Identify which cell holds the provided text, then report its [X, Y] central coordinate. 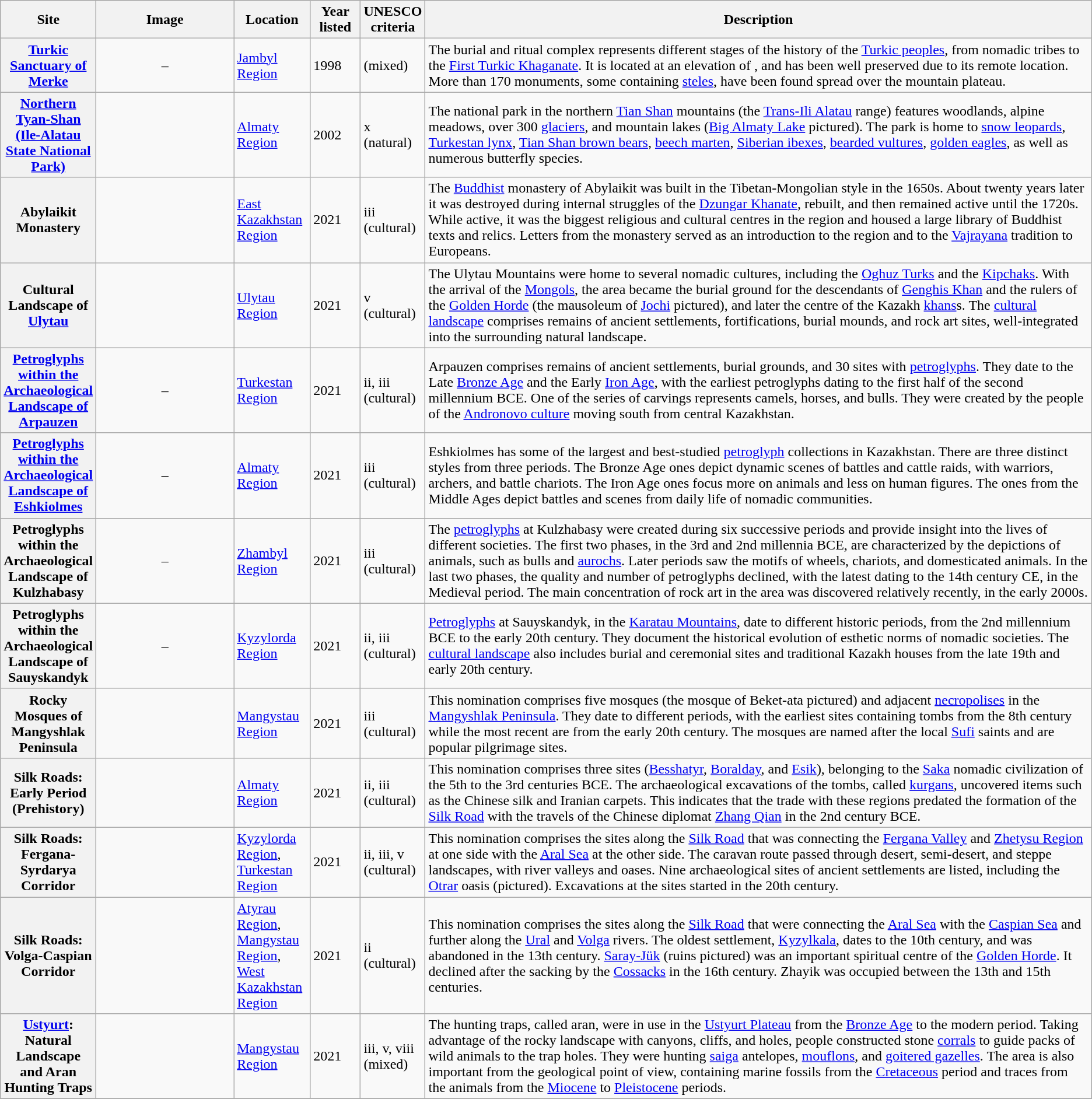
Northern Tyan-Shan (Ile-Alatau State National Park) [48, 135]
Silk Roads: Volga-Caspian Corridor [48, 956]
Year listed [335, 20]
ii, iii, v (cultural) [393, 862]
Jambyl Region [272, 65]
Description [758, 20]
ii (cultural) [393, 956]
1998 [335, 65]
x (natural) [393, 135]
Atyrau Region, Mangystau Region, West Kazakhstan Region [272, 956]
Petroglyphs within the Archaeological Landscape of Arpauzen [48, 390]
Silk Roads: Early Period (Prehistory) [48, 792]
Rocky Mosques of Mangyshlak Peninsula [48, 723]
Kyzylorda Region, Turkestan Region [272, 862]
iii, v, viii (mixed) [393, 1056]
v (cultural) [393, 305]
UNESCO criteria [393, 20]
Site [48, 20]
Petroglyphs within the Archaeological Landscape of Eshkiolmes [48, 475]
(mixed) [393, 65]
Ulytau Region [272, 305]
Petroglyphs within the Archaeological Landscape of Kulzhabasy [48, 561]
Kyzylorda Region [272, 646]
Location [272, 20]
Cultural Landscape of Ulytau [48, 305]
Image [165, 20]
Petroglyphs within the Archaeological Landscape of Sauyskandyk [48, 646]
2002 [335, 135]
East Kazakhstan Region [272, 220]
Abylaikit Monastery [48, 220]
Turkic Sanctuary of Merke [48, 65]
Silk Roads: Fergana-Syrdarya Corridor [48, 862]
Turkestan Region [272, 390]
Ustyurt: Natural Landscape and Aran Hunting Traps [48, 1056]
Zhambyl Region [272, 561]
